Extract the (X, Y) coordinate from the center of the cell holding the provided text.  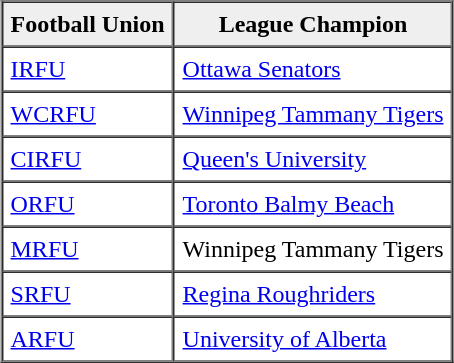
CIRFU (88, 158)
Queen's University (314, 158)
Ottawa Senators (314, 68)
ORFU (88, 204)
WCRFU (88, 114)
Regina Roughriders (314, 294)
Football Union (88, 24)
MRFU (88, 248)
ARFU (88, 338)
League Champion (314, 24)
Toronto Balmy Beach (314, 204)
IRFU (88, 68)
University of Alberta (314, 338)
SRFU (88, 294)
